Scan for the cell matching the given text and deliver its (X, Y) coordinate at center. 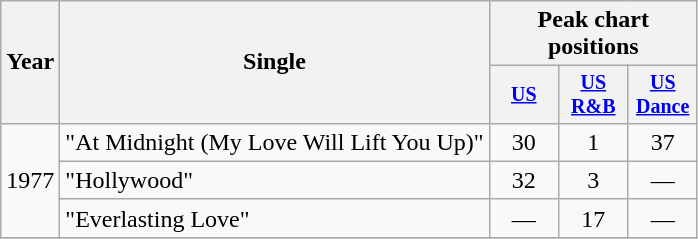
1 (594, 142)
30 (524, 142)
Single (274, 62)
32 (524, 180)
USR&B (594, 94)
Peak chart positions (593, 34)
US (524, 94)
17 (594, 218)
1977 (30, 180)
"At Midnight (My Love Will Lift You Up)" (274, 142)
"Everlasting Love" (274, 218)
Year (30, 62)
USDance (662, 94)
37 (662, 142)
"Hollywood" (274, 180)
3 (594, 180)
